Search for the cell housing the specified text and yield its [X, Y] center coordinate. 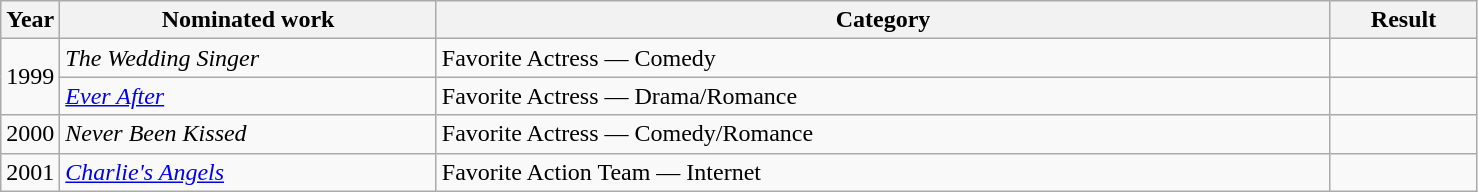
Year [30, 20]
Favorite Actress — Drama/Romance [882, 96]
2001 [30, 172]
2000 [30, 134]
Favorite Actress — Comedy [882, 58]
1999 [30, 77]
Result [1404, 20]
Favorite Actress — Comedy/Romance [882, 134]
Never Been Kissed [248, 134]
The Wedding Singer [248, 58]
Category [882, 20]
Nominated work [248, 20]
Ever After [248, 96]
Favorite Action Team — Internet [882, 172]
Charlie's Angels [248, 172]
